Pinpoint the cell where the given text exists, returning its [x, y] midpoint coordinate. 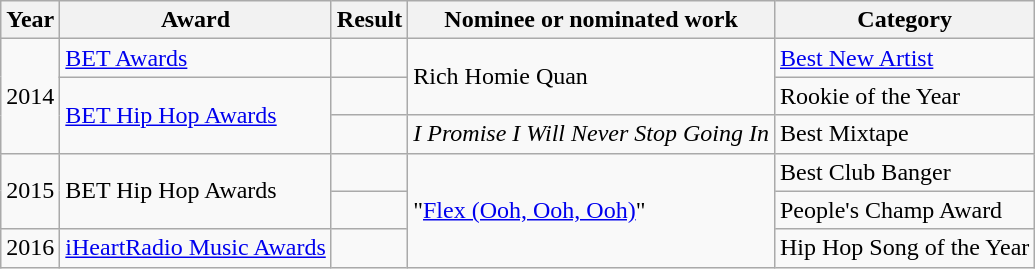
Best New Artist [904, 58]
Award [196, 20]
Best Mixtape [904, 134]
Rookie of the Year [904, 96]
Category [904, 20]
2016 [30, 248]
Hip Hop Song of the Year [904, 248]
I Promise I Will Never Stop Going In [592, 134]
iHeartRadio Music Awards [196, 248]
Best Club Banger [904, 172]
2014 [30, 96]
Rich Homie Quan [592, 77]
Year [30, 20]
Result [369, 20]
2015 [30, 191]
"Flex (Ooh, Ooh, Ooh)" [592, 210]
Nominee or nominated work [592, 20]
BET Awards [196, 58]
People's Champ Award [904, 210]
